Provide the (x, y) coordinate of the cell's center where the given text is located.  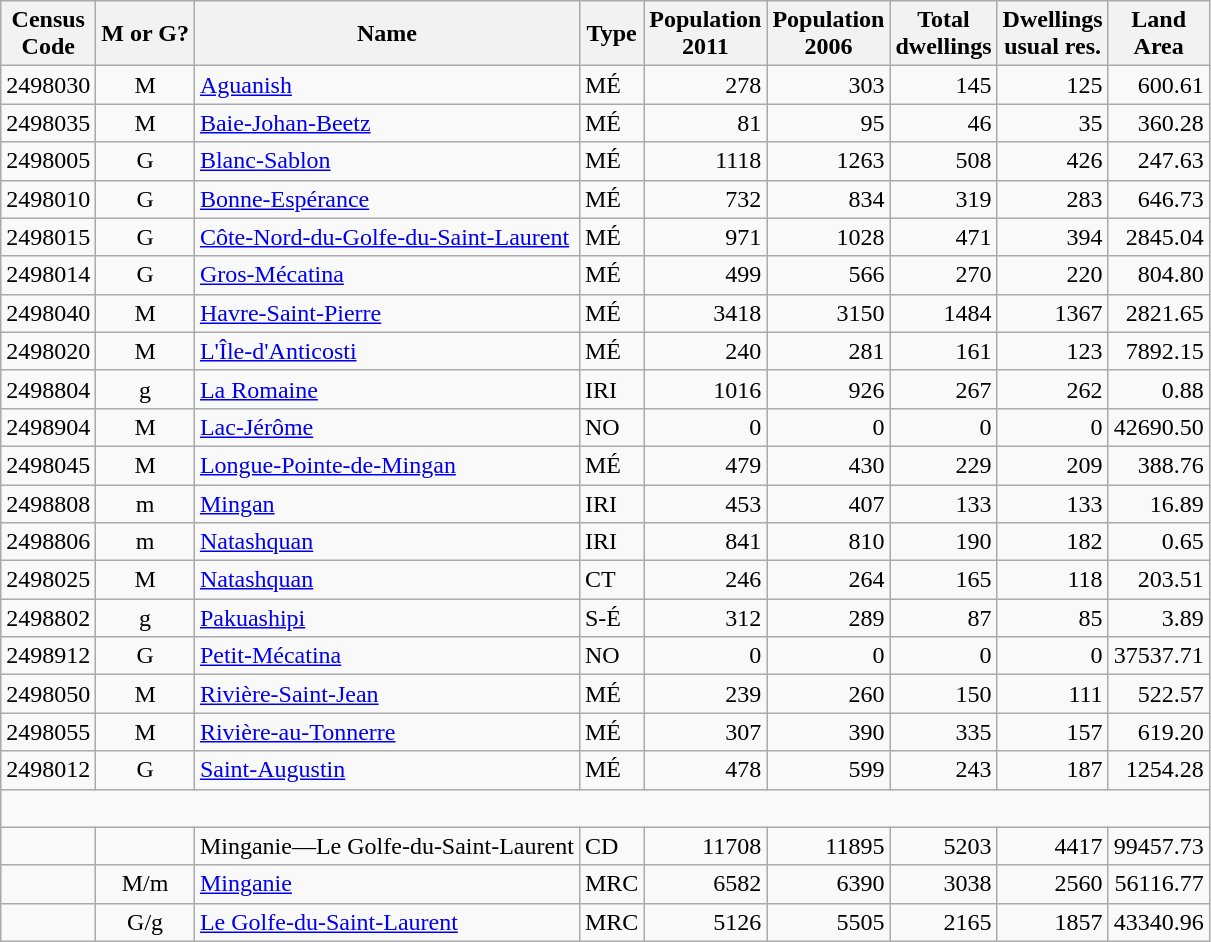
2498804 (48, 389)
M/m (146, 884)
804.80 (1158, 275)
123 (1052, 351)
4417 (1052, 846)
2498904 (48, 427)
307 (706, 732)
Lac-Jérôme (386, 427)
Population2011 (706, 34)
220 (1052, 275)
303 (828, 85)
L'Île-d'Anticosti (386, 351)
335 (944, 732)
646.73 (1158, 199)
2498010 (48, 199)
283 (1052, 199)
187 (1052, 770)
Name (386, 34)
841 (706, 542)
732 (706, 199)
Totaldwellings (944, 34)
319 (944, 199)
165 (944, 580)
Baie-Johan-Beetz (386, 123)
16.89 (1158, 503)
Saint-Augustin (386, 770)
453 (706, 503)
Blanc-Sablon (386, 161)
260 (828, 694)
S-É (611, 618)
0.88 (1158, 389)
CensusCode (48, 34)
478 (706, 770)
2498912 (48, 656)
56116.77 (1158, 884)
522.57 (1158, 694)
Petit-Mécatina (386, 656)
1484 (944, 313)
2498035 (48, 123)
Havre-Saint-Pierre (386, 313)
2165 (944, 922)
599 (828, 770)
360.28 (1158, 123)
85 (1052, 618)
125 (1052, 85)
87 (944, 618)
2498012 (48, 770)
471 (944, 237)
2498025 (48, 580)
246 (706, 580)
Côte-Nord-du-Golfe-du-Saint-Laurent (386, 237)
3.89 (1158, 618)
95 (828, 123)
600.61 (1158, 85)
161 (944, 351)
11895 (828, 846)
262 (1052, 389)
Pakuashipi (386, 618)
182 (1052, 542)
388.76 (1158, 465)
LandArea (1158, 34)
145 (944, 85)
479 (706, 465)
1263 (828, 161)
190 (944, 542)
2560 (1052, 884)
Rivière-au-Tonnerre (386, 732)
43340.96 (1158, 922)
6582 (706, 884)
1016 (706, 389)
289 (828, 618)
2821.65 (1158, 313)
619.20 (1158, 732)
5126 (706, 922)
426 (1052, 161)
926 (828, 389)
203.51 (1158, 580)
2498040 (48, 313)
2845.04 (1158, 237)
Type (611, 34)
407 (828, 503)
0.65 (1158, 542)
CT (611, 580)
229 (944, 465)
566 (828, 275)
1254.28 (1158, 770)
Mingan (386, 503)
499 (706, 275)
Aguanish (386, 85)
La Romaine (386, 389)
312 (706, 618)
281 (828, 351)
390 (828, 732)
2498014 (48, 275)
2498806 (48, 542)
11708 (706, 846)
247.63 (1158, 161)
430 (828, 465)
270 (944, 275)
2498020 (48, 351)
2498050 (48, 694)
5505 (828, 922)
M or G? (146, 34)
2498055 (48, 732)
1028 (828, 237)
5203 (944, 846)
150 (944, 694)
3150 (828, 313)
810 (828, 542)
35 (1052, 123)
157 (1052, 732)
G/g (146, 922)
7892.15 (1158, 351)
Bonne-Espérance (386, 199)
834 (828, 199)
2498045 (48, 465)
Longue-Pointe-de-Mingan (386, 465)
240 (706, 351)
81 (706, 123)
243 (944, 770)
278 (706, 85)
111 (1052, 694)
Rivière-Saint-Jean (386, 694)
2498015 (48, 237)
1857 (1052, 922)
264 (828, 580)
Minganie—Le Golfe-du-Saint-Laurent (386, 846)
239 (706, 694)
99457.73 (1158, 846)
46 (944, 123)
6390 (828, 884)
Minganie (386, 884)
42690.50 (1158, 427)
394 (1052, 237)
37537.71 (1158, 656)
Dwellingsusual res. (1052, 34)
267 (944, 389)
Gros-Mécatina (386, 275)
2498808 (48, 503)
3038 (944, 884)
Le Golfe-du-Saint-Laurent (386, 922)
2498802 (48, 618)
971 (706, 237)
1118 (706, 161)
209 (1052, 465)
3418 (706, 313)
Population2006 (828, 34)
1367 (1052, 313)
118 (1052, 580)
508 (944, 161)
2498030 (48, 85)
CD (611, 846)
2498005 (48, 161)
